Detect which cell encompasses the target text, then output its (X, Y) center coordinate. 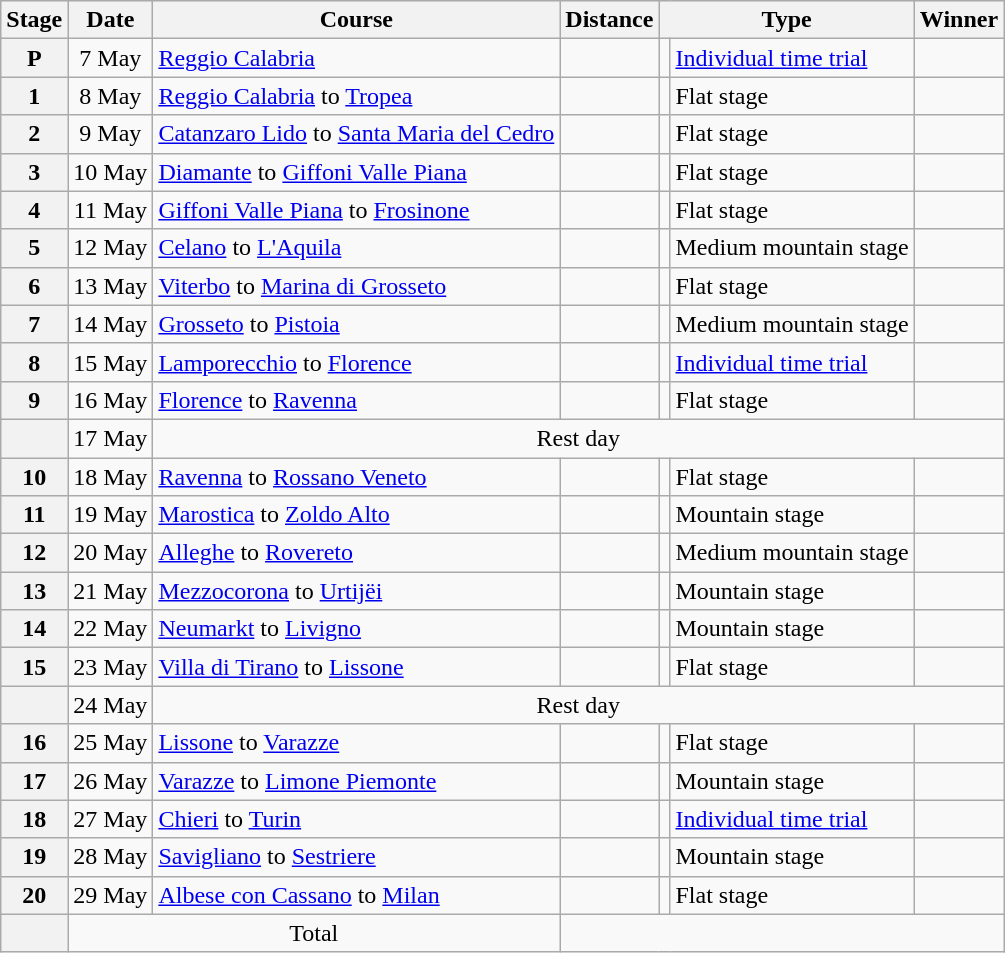
Lissone to Varazze (356, 743)
8 May (110, 96)
28 May (110, 857)
9 May (110, 134)
2 (34, 134)
25 May (110, 743)
26 May (110, 781)
9 (34, 400)
1 (34, 96)
Savigliano to Sestriere (356, 857)
15 May (110, 362)
15 (34, 667)
19 (34, 857)
19 May (110, 515)
22 May (110, 629)
21 May (110, 591)
16 May (110, 400)
Type (786, 20)
7 May (110, 58)
11 (34, 515)
13 (34, 591)
Marostica to Zoldo Alto (356, 515)
12 May (110, 248)
Giffoni Valle Piana to Frosinone (356, 210)
7 (34, 324)
Course (356, 20)
Catanzaro Lido to Santa Maria del Cedro (356, 134)
Winner (958, 20)
14 (34, 629)
5 (34, 248)
Florence to Ravenna (356, 400)
23 May (110, 667)
3 (34, 172)
6 (34, 286)
Villa di Tirano to Lissone (356, 667)
4 (34, 210)
Varazze to Limone Piemonte (356, 781)
12 (34, 553)
Grosseto to Pistoia (356, 324)
Reggio Calabria to Tropea (356, 96)
17 (34, 781)
16 (34, 743)
Alleghe to Rovereto (356, 553)
Chieri to Turin (356, 819)
Stage (34, 20)
29 May (110, 895)
18 (34, 819)
Distance (610, 20)
Reggio Calabria (356, 58)
10 (34, 477)
8 (34, 362)
Albese con Cassano to Milan (356, 895)
Mezzocorona to Urtijëi (356, 591)
Viterbo to Marina di Grosseto (356, 286)
13 May (110, 286)
Celano to L'Aquila (356, 248)
27 May (110, 819)
Date (110, 20)
11 May (110, 210)
10 May (110, 172)
Ravenna to Rossano Veneto (356, 477)
Neumarkt to Livigno (356, 629)
14 May (110, 324)
17 May (110, 438)
P (34, 58)
24 May (110, 705)
20 May (110, 553)
Total (314, 933)
18 May (110, 477)
20 (34, 895)
Lamporecchio to Florence (356, 362)
Diamante to Giffoni Valle Piana (356, 172)
